From the cell containing the given text, extract its center point as (X, Y) coordinate. 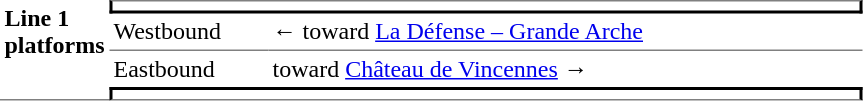
toward Château de Vincennes → (565, 69)
Eastbound (188, 69)
← toward La Défense – Grande Arche (565, 33)
Line 1 platforms (54, 50)
Westbound (188, 33)
